Return (x, y) of the center of cell containing provided text 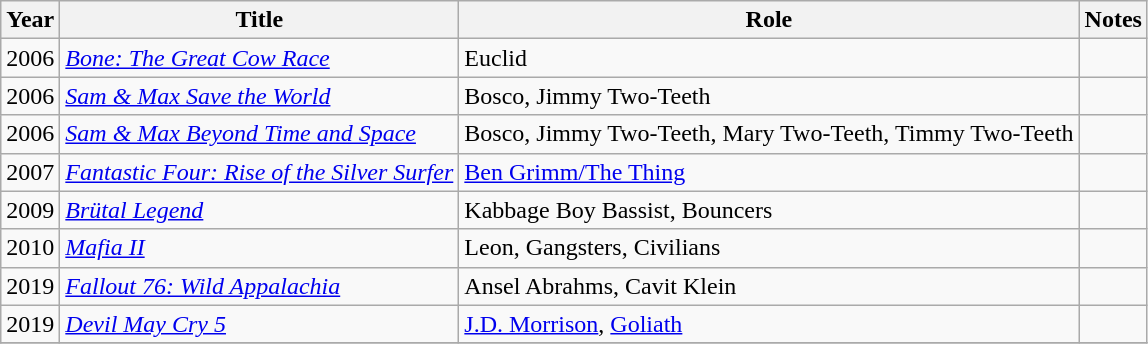
Notes (1113, 20)
Kabbage Boy Bassist, Bouncers (769, 210)
Devil May Cry 5 (260, 324)
Bosco, Jimmy Two-Teeth (769, 96)
Sam & Max Beyond Time and Space (260, 134)
Year (30, 20)
2007 (30, 172)
Bosco, Jimmy Two-Teeth, Mary Two-Teeth, Timmy Two-Teeth (769, 134)
Ansel Abrahms, Cavit Klein (769, 286)
Leon, Gangsters, Civilians (769, 248)
Fallout 76: Wild Appalachia (260, 286)
Role (769, 20)
Title (260, 20)
Brütal Legend (260, 210)
Sam & Max Save the World (260, 96)
Mafia II (260, 248)
Bone: The Great Cow Race (260, 58)
Fantastic Four: Rise of the Silver Surfer (260, 172)
2009 (30, 210)
2010 (30, 248)
Ben Grimm/The Thing (769, 172)
J.D. Morrison, Goliath (769, 324)
Euclid (769, 58)
